Output the [X, Y] coordinate of the center of the cell containing the given text.  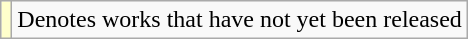
Denotes works that have not yet been released [240, 20]
